Extract the (X, Y) coordinate from the center of the cell holding the provided text.  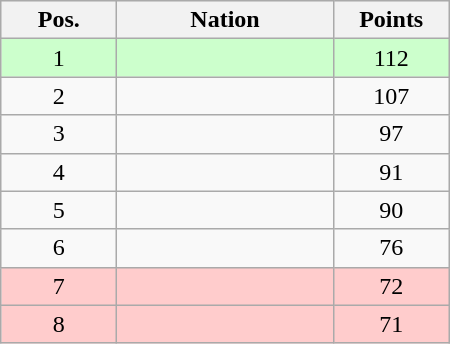
76 (391, 248)
6 (59, 248)
71 (391, 324)
Points (391, 20)
8 (59, 324)
107 (391, 96)
5 (59, 210)
4 (59, 172)
Pos. (59, 20)
Nation (225, 20)
7 (59, 286)
90 (391, 210)
2 (59, 96)
72 (391, 286)
1 (59, 58)
112 (391, 58)
91 (391, 172)
97 (391, 134)
3 (59, 134)
